Return the (X, Y) coordinate for the center point of the cell that contains the specified text.  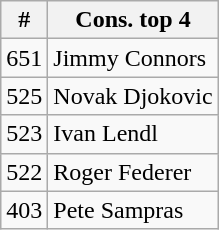
Cons. top 4 (133, 20)
403 (24, 210)
Pete Sampras (133, 210)
Novak Djokovic (133, 96)
Jimmy Connors (133, 58)
522 (24, 172)
Ivan Lendl (133, 134)
525 (24, 96)
523 (24, 134)
Roger Federer (133, 172)
# (24, 20)
651 (24, 58)
